Scan for the cell matching the given text and deliver its (X, Y) coordinate at center. 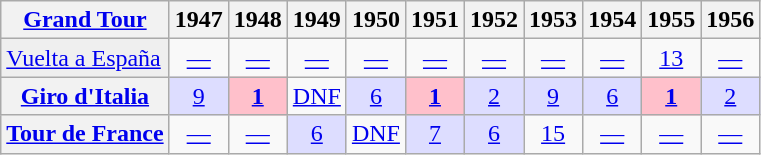
Vuelta a España (85, 58)
1952 (494, 20)
1956 (730, 20)
15 (554, 134)
1950 (376, 20)
1948 (258, 20)
1949 (316, 20)
1954 (612, 20)
1947 (198, 20)
Tour de France (85, 134)
1953 (554, 20)
1955 (672, 20)
Giro d'Italia (85, 96)
Grand Tour (85, 20)
13 (672, 58)
1951 (434, 20)
7 (434, 134)
